For the text-containing cell, return its midpoint in [x, y] coordinate format. 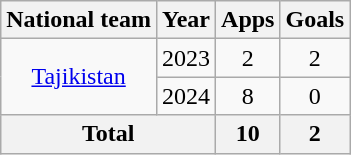
2023 [186, 58]
0 [315, 96]
10 [248, 134]
Total [108, 134]
2024 [186, 96]
Year [186, 20]
8 [248, 96]
Goals [315, 20]
Apps [248, 20]
National team [79, 20]
Tajikistan [79, 77]
